Return (X, Y) of the center of cell containing provided text 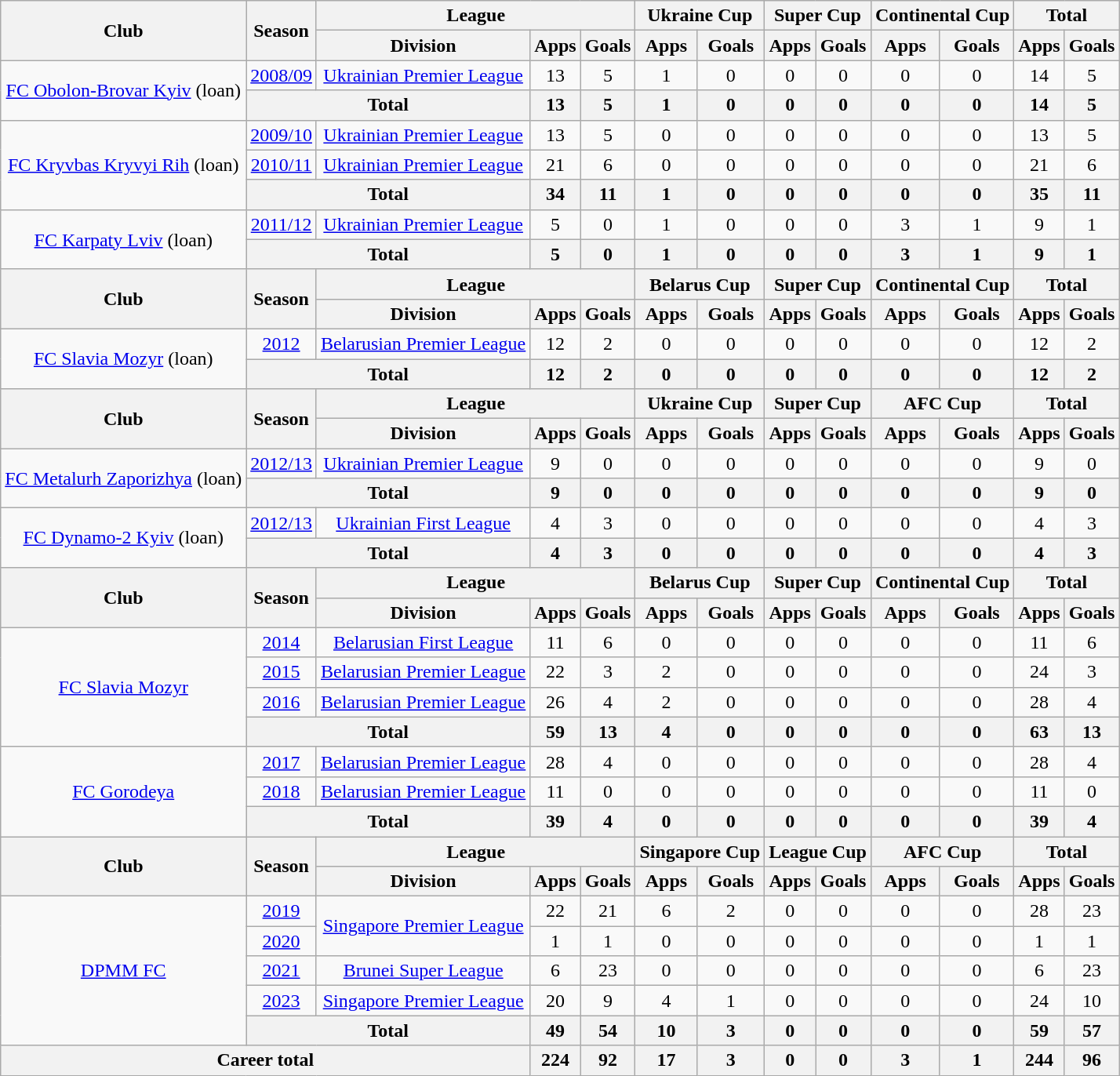
FC Dynamo-2 Kyiv (loan) (124, 538)
35 (1039, 194)
Brunei Super League (423, 971)
224 (555, 1060)
Singapore Cup (700, 851)
DPMM FC (124, 971)
2009/10 (282, 135)
FC Karpaty Lviv (loan) (124, 239)
2019 (282, 911)
34 (555, 194)
2015 (282, 672)
2023 (282, 1001)
Ukrainian First League (423, 523)
Career total (265, 1060)
2016 (282, 702)
2020 (282, 941)
FC Gorodeya (124, 791)
2021 (282, 971)
49 (555, 1031)
2008/09 (282, 75)
63 (1039, 732)
FC Slavia Mozyr (loan) (124, 358)
FC Slavia Mozyr (124, 687)
2011/12 (282, 224)
FC Obolon-Brovar Kyiv (loan) (124, 90)
2012 (282, 344)
League Cup (818, 851)
244 (1039, 1060)
2018 (282, 791)
57 (1092, 1031)
26 (555, 702)
54 (608, 1031)
20 (555, 1001)
FC Kryvbas Kryvyi Rih (loan) (124, 165)
Belarusian First League (423, 642)
92 (608, 1060)
96 (1092, 1060)
2010/11 (282, 165)
2014 (282, 642)
2017 (282, 762)
FC Metalurh Zaporizhya (loan) (124, 478)
17 (667, 1060)
